For the text-containing cell, return its midpoint in [x, y] coordinate format. 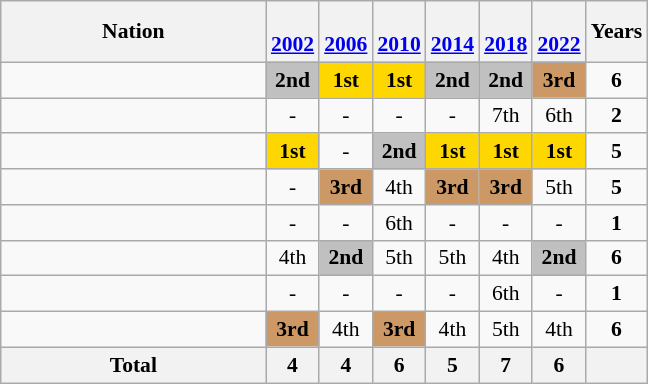
2006 [346, 32]
Total [134, 365]
2018 [506, 32]
Nation [134, 32]
7th [506, 116]
2 [617, 116]
2010 [398, 32]
7 [506, 365]
2022 [558, 32]
2002 [292, 32]
2014 [452, 32]
Years [617, 32]
